Provide the (x, y) coordinate of the cell's center where the given text is located.  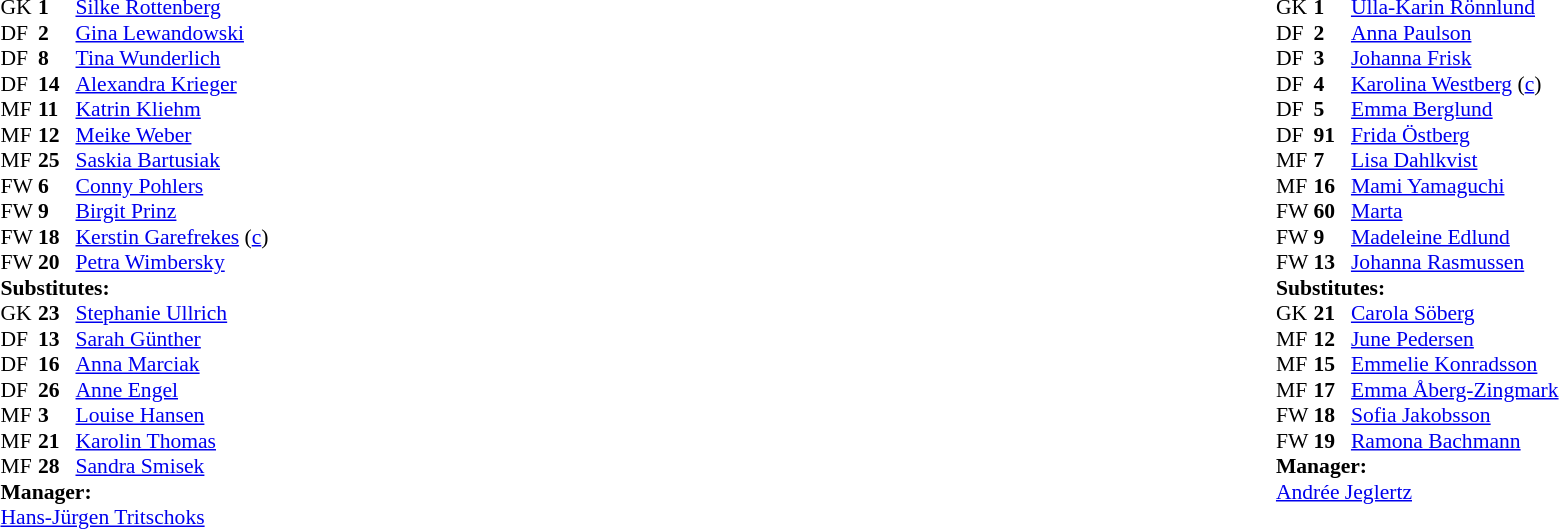
4 (1332, 84)
Sandra Smisek (172, 467)
Emmelie Konradsson (1455, 365)
17 (1332, 390)
60 (1332, 211)
Ramona Bachmann (1455, 441)
7 (1332, 161)
Saskia Bartusiak (172, 161)
6 (57, 186)
26 (57, 390)
20 (57, 263)
Karolina Westberg (c) (1455, 84)
June Pedersen (1455, 339)
Anne Engel (172, 390)
Emma Berglund (1455, 109)
Marta (1455, 211)
Kerstin Garefrekes (c) (172, 237)
Frida Östberg (1455, 135)
Emma Åberg-Zingmark (1455, 390)
Meike Weber (172, 135)
8 (57, 59)
Lisa Dahlkvist (1455, 161)
Madeleine Edlund (1455, 237)
Johanna Frisk (1455, 59)
Anna Paulson (1455, 33)
5 (1332, 109)
28 (57, 467)
Johanna Rasmussen (1455, 263)
23 (57, 313)
91 (1332, 135)
Conny Pohlers (172, 186)
Birgit Prinz (172, 211)
Andrée Jeglertz (1418, 492)
Tina Wunderlich (172, 59)
Alexandra Krieger (172, 84)
Sofia Jakobsson (1455, 415)
Petra Wimbersky (172, 263)
14 (57, 84)
Karolin Thomas (172, 441)
Gina Lewandowski (172, 33)
19 (1332, 441)
15 (1332, 365)
Stephanie Ullrich (172, 313)
Katrin Kliehm (172, 109)
Anna Marciak (172, 365)
Louise Hansen (172, 415)
11 (57, 109)
25 (57, 161)
Mami Yamaguchi (1455, 186)
Carola Söberg (1455, 313)
Sarah Günther (172, 339)
